For the text-containing cell, return its midpoint in (x, y) coordinate format. 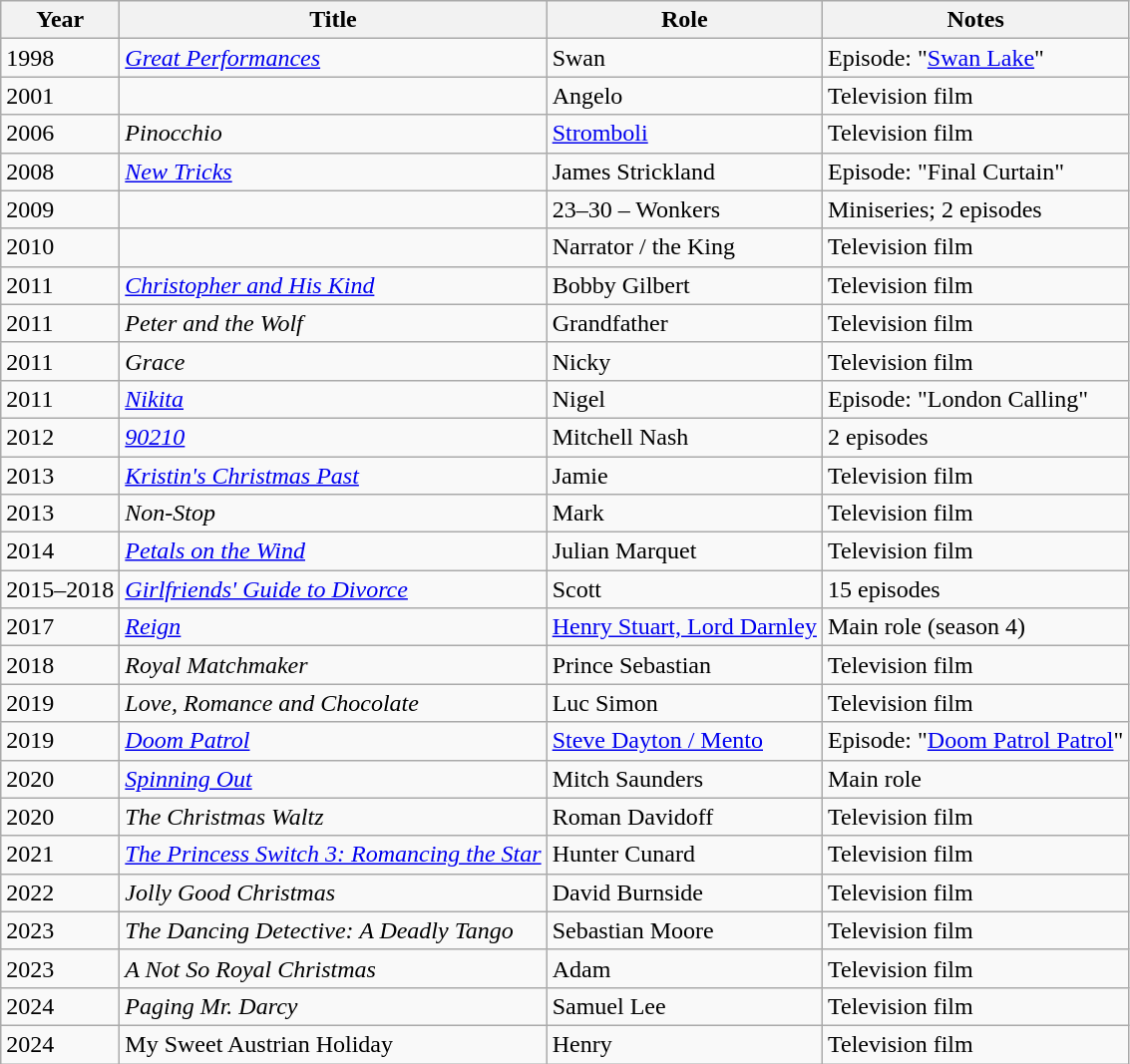
Main role (975, 779)
Petals on the Wind (333, 551)
Sebastian Moore (684, 930)
Miniseries; 2 episodes (975, 209)
Grandfather (684, 323)
2 episodes (975, 437)
James Strickland (684, 172)
23–30 – Wonkers (684, 209)
Narrator / the King (684, 247)
Paging Mr. Darcy (333, 1006)
2017 (60, 627)
Episode: "Final Curtain" (975, 172)
Nigel (684, 399)
The Dancing Detective: A Deadly Tango (333, 930)
2012 (60, 437)
Grace (333, 361)
2006 (60, 134)
Doom Patrol (333, 741)
1998 (60, 58)
Jamie (684, 476)
Year (60, 20)
David Burnside (684, 892)
Nicky (684, 361)
The Christmas Waltz (333, 817)
Kristin's Christmas Past (333, 476)
Roman Davidoff (684, 817)
Prince Sebastian (684, 665)
Main role (season 4) (975, 627)
Royal Matchmaker (333, 665)
2009 (60, 209)
Mitchell Nash (684, 437)
Love, Romance and Chocolate (333, 703)
Mitch Saunders (684, 779)
The Princess Switch 3: Romancing the Star (333, 855)
2018 (60, 665)
Non-Stop (333, 514)
Julian Marquet (684, 551)
Nikita (333, 399)
Role (684, 20)
Adam (684, 968)
2014 (60, 551)
My Sweet Austrian Holiday (333, 1044)
90210 (333, 437)
Peter and the Wolf (333, 323)
Mark (684, 514)
2022 (60, 892)
Henry (684, 1044)
Reign (333, 627)
Samuel Lee (684, 1006)
2008 (60, 172)
A Not So Royal Christmas (333, 968)
Episode: "London Calling" (975, 399)
Swan (684, 58)
15 episodes (975, 589)
2021 (60, 855)
Luc Simon (684, 703)
Episode: "Swan Lake" (975, 58)
Steve Dayton / Mento (684, 741)
Bobby Gilbert (684, 285)
2015–2018 (60, 589)
Jolly Good Christmas (333, 892)
Hunter Cunard (684, 855)
Angelo (684, 96)
Henry Stuart, Lord Darnley (684, 627)
2010 (60, 247)
Title (333, 20)
Pinocchio (333, 134)
New Tricks (333, 172)
Stromboli (684, 134)
Girlfriends' Guide to Divorce (333, 589)
Great Performances (333, 58)
Christopher and His Kind (333, 285)
Notes (975, 20)
Spinning Out (333, 779)
2001 (60, 96)
Episode: "Doom Patrol Patrol" (975, 741)
Scott (684, 589)
